Identify which cell holds the provided text, then report its [x, y] central coordinate. 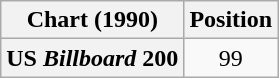
99 [231, 58]
Chart (1990) [92, 20]
Position [231, 20]
US Billboard 200 [92, 58]
